Determine the [X, Y] coordinate at the center of the cell enclosing the given text.  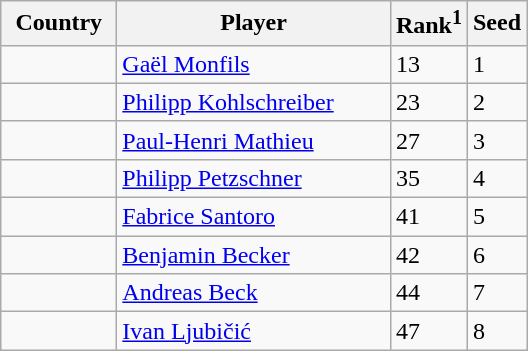
Philipp Petzschner [254, 178]
Andreas Beck [254, 293]
Player [254, 24]
5 [496, 217]
Ivan Ljubičić [254, 331]
7 [496, 293]
47 [428, 331]
1 [496, 64]
3 [496, 140]
35 [428, 178]
Rank1 [428, 24]
Benjamin Becker [254, 255]
Paul-Henri Mathieu [254, 140]
Seed [496, 24]
42 [428, 255]
6 [496, 255]
44 [428, 293]
4 [496, 178]
Gaël Monfils [254, 64]
8 [496, 331]
2 [496, 102]
Philipp Kohlschreiber [254, 102]
27 [428, 140]
Country [59, 24]
23 [428, 102]
41 [428, 217]
Fabrice Santoro [254, 217]
13 [428, 64]
